Capture the cell that displays the provided text and extract its (X, Y) central coordinate. 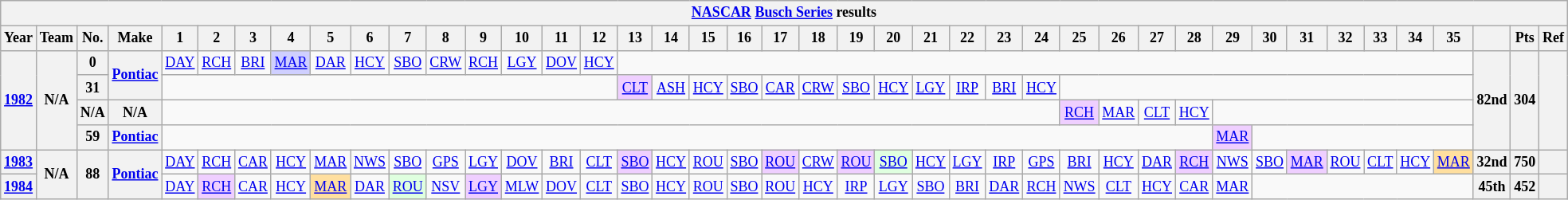
NASCAR Busch Series results (784, 13)
32nd (1492, 163)
Team (56, 38)
26 (1119, 38)
25 (1079, 38)
9 (484, 38)
35 (1453, 38)
22 (967, 38)
14 (671, 38)
1982 (19, 100)
1984 (19, 186)
304 (1525, 100)
13 (635, 38)
10 (521, 38)
Ref (1554, 38)
88 (92, 175)
29 (1233, 38)
59 (92, 137)
33 (1380, 38)
21 (931, 38)
5 (331, 38)
24 (1042, 38)
28 (1194, 38)
19 (856, 38)
17 (781, 38)
82nd (1492, 100)
32 (1345, 38)
11 (562, 38)
45th (1492, 186)
No. (92, 38)
1 (180, 38)
NSV (446, 186)
34 (1415, 38)
7 (408, 38)
750 (1525, 163)
Year (19, 38)
Make (135, 38)
ASH (671, 88)
452 (1525, 186)
20 (894, 38)
2 (217, 38)
Pts (1525, 38)
3 (253, 38)
15 (708, 38)
16 (744, 38)
30 (1270, 38)
8 (446, 38)
12 (599, 38)
27 (1157, 38)
23 (1004, 38)
MLW (521, 186)
0 (92, 62)
1983 (19, 163)
6 (370, 38)
18 (817, 38)
4 (291, 38)
